Search for the cell housing the specified text and yield its [X, Y] center coordinate. 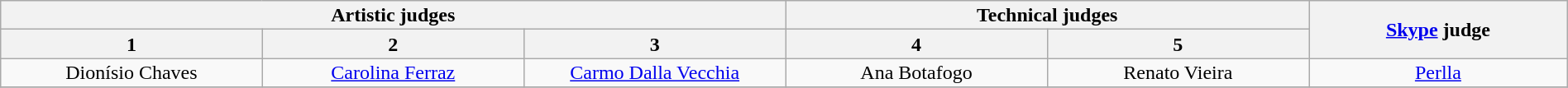
Ana Botafogo [916, 72]
Dionísio Chaves [131, 72]
Carolina Ferraz [393, 72]
3 [654, 44]
Artistic judges [394, 15]
Renato Vieira [1178, 72]
Technical judges [1047, 15]
Skype judge [1439, 30]
2 [393, 44]
5 [1178, 44]
Perlla [1439, 72]
1 [131, 44]
4 [916, 44]
Carmo Dalla Vecchia [654, 72]
